Search for the cell housing the specified text and yield its [x, y] center coordinate. 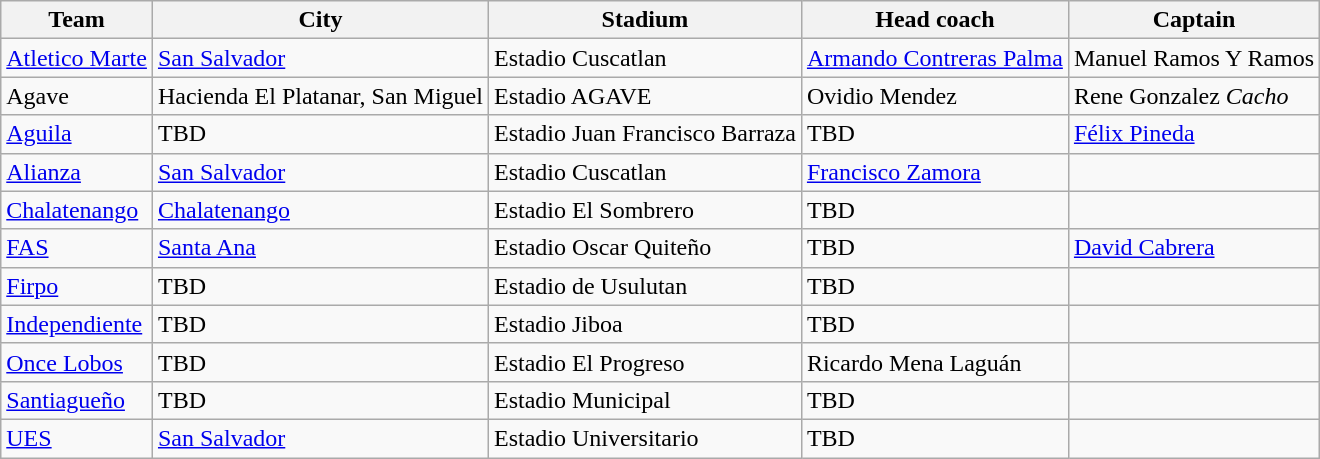
Estadio AGAVE [644, 96]
Estadio Jiboa [644, 324]
Ricardo Mena Laguán [934, 362]
Captain [1194, 20]
Santa Ana [320, 248]
Santiagueño [77, 400]
Independiente [77, 324]
Estadio Juan Francisco Barraza [644, 134]
Atletico Marte [77, 58]
Francisco Zamora [934, 172]
Agave [77, 96]
Estadio El Progreso [644, 362]
FAS [77, 248]
Félix Pineda [1194, 134]
Estadio de Usulutan [644, 286]
Rene Gonzalez Cacho [1194, 96]
Team [77, 20]
Ovidio Mendez [934, 96]
Manuel Ramos Y Ramos [1194, 58]
Estadio El Sombrero [644, 210]
Head coach [934, 20]
Once Lobos [77, 362]
UES [77, 438]
Estadio Universitario [644, 438]
Hacienda El Platanar, San Miguel [320, 96]
Alianza [77, 172]
City [320, 20]
Stadium [644, 20]
David Cabrera [1194, 248]
Firpo [77, 286]
Aguila [77, 134]
Estadio Oscar Quiteño [644, 248]
Estadio Municipal [644, 400]
Armando Contreras Palma [934, 58]
